Extract the (x, y) coordinate from the center of the cell holding the provided text.  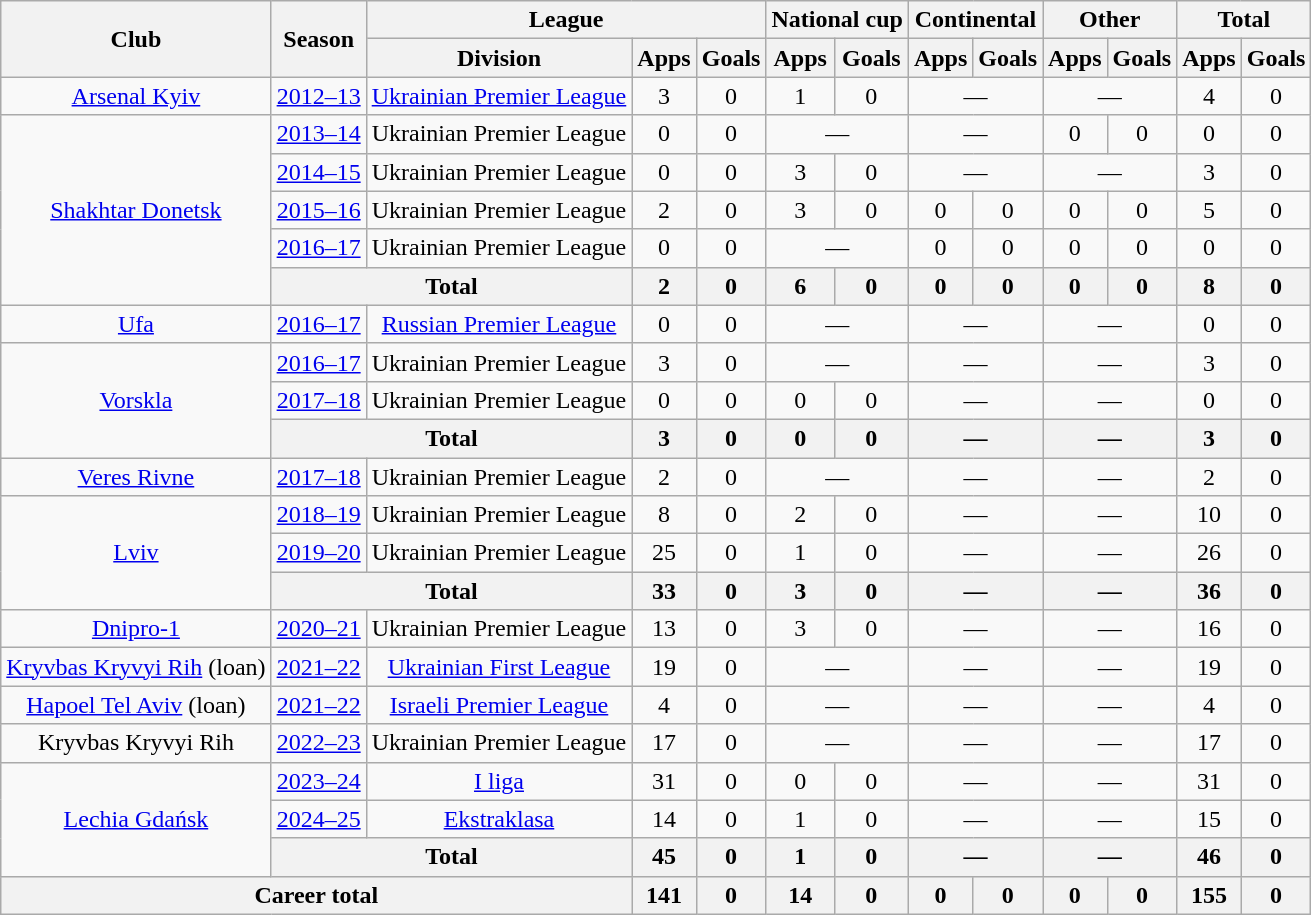
I liga (499, 781)
Vorskla (136, 400)
Israeli Premier League (499, 705)
Kryvbas Kryvyi Rih (136, 743)
2012–13 (318, 96)
36 (1209, 591)
Division (499, 58)
2014–15 (318, 172)
2013–14 (318, 134)
2015–16 (318, 210)
25 (664, 553)
2020–21 (318, 629)
5 (1209, 210)
League (566, 20)
Arsenal Kyiv (136, 96)
141 (664, 895)
155 (1209, 895)
15 (1209, 819)
33 (664, 591)
Other (1110, 20)
45 (664, 857)
2022–23 (318, 743)
Russian Premier League (499, 324)
Dnipro-1 (136, 629)
Kryvbas Kryvyi Rih (loan) (136, 667)
Continental (975, 20)
Shakhtar Donetsk (136, 210)
Ukrainian First League (499, 667)
26 (1209, 553)
2023–24 (318, 781)
46 (1209, 857)
Career total (316, 895)
13 (664, 629)
Hapoel Tel Aviv (loan) (136, 705)
10 (1209, 515)
16 (1209, 629)
Club (136, 39)
2024–25 (318, 819)
2018–19 (318, 515)
6 (800, 286)
National cup (837, 20)
Lviv (136, 553)
Ekstraklasa (499, 819)
Lechia Gdańsk (136, 819)
Ufa (136, 324)
2019–20 (318, 553)
Veres Rivne (136, 477)
Season (318, 39)
